Output the (x, y) coordinate of the center of the cell containing the given text.  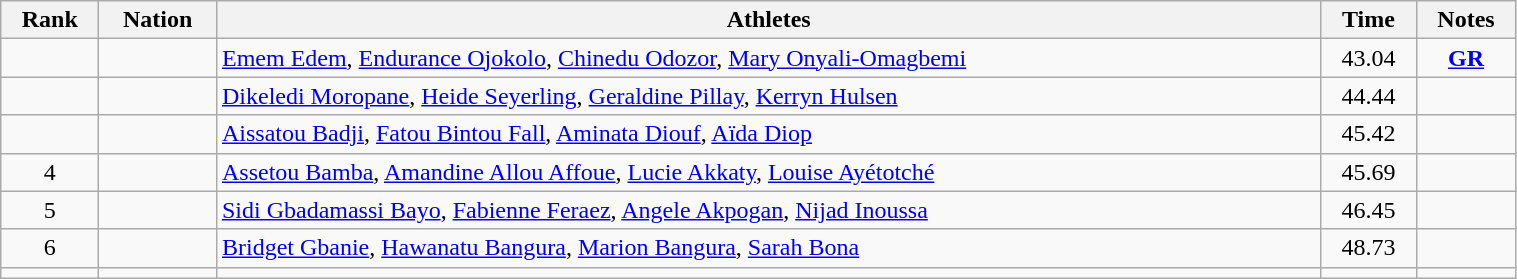
Athletes (768, 20)
Dikeledi Moropane, Heide Seyerling, Geraldine Pillay, Kerryn Hulsen (768, 96)
5 (50, 210)
Bridget Gbanie, Hawanatu Bangura, Marion Bangura, Sarah Bona (768, 248)
48.73 (1368, 248)
45.42 (1368, 134)
Sidi Gbadamassi Bayo, Fabienne Feraez, Angele Akpogan, Nijad Inoussa (768, 210)
46.45 (1368, 210)
4 (50, 172)
Assetou Bamba, Amandine Allou Affoue, Lucie Akkaty, Louise Ayétotché (768, 172)
Aissatou Badji, Fatou Bintou Fall, Aminata Diouf, Aïda Diop (768, 134)
GR (1466, 58)
44.44 (1368, 96)
45.69 (1368, 172)
Emem Edem, Endurance Ojokolo, Chinedu Odozor, Mary Onyali-Omagbemi (768, 58)
Time (1368, 20)
Notes (1466, 20)
6 (50, 248)
Rank (50, 20)
43.04 (1368, 58)
Nation (158, 20)
